Extract the (x, y) coordinate from the center of the cell holding the provided text.  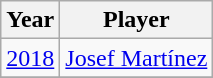
Player (136, 20)
Year (30, 20)
2018 (30, 58)
Josef Martínez (136, 58)
